Search for the cell housing the specified text and yield its [x, y] center coordinate. 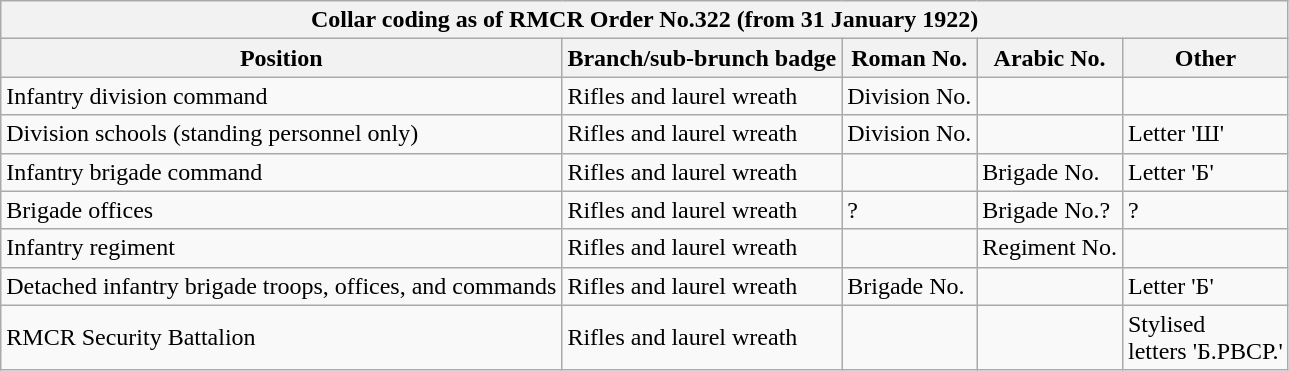
Brigade No.? [1050, 210]
Division schools (standing personnel only) [282, 134]
Infantry regiment [282, 248]
Collar coding as of RMCR Order No.322 (from 31 January 1922) [645, 20]
Brigade offices [282, 210]
Arabic No. [1050, 58]
Stylisedletters 'Б.РВСР.' [1205, 338]
Infantry division command [282, 96]
Roman No. [910, 58]
Letter 'Ш' [1205, 134]
Other [1205, 58]
Position [282, 58]
Detached infantry brigade troops, offices, and commands [282, 286]
Regiment No. [1050, 248]
Branch/sub-brunch badge [702, 58]
RMCR Security Battalion [282, 338]
Infantry brigade command [282, 172]
